Scan for the cell matching the given text and deliver its (X, Y) coordinate at center. 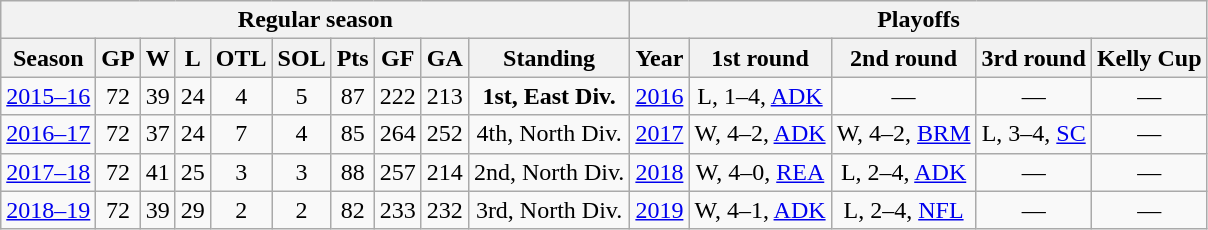
Kelly Cup (1149, 58)
213 (444, 96)
25 (192, 172)
222 (398, 96)
Year (660, 58)
5 (302, 96)
GF (398, 58)
2016 (660, 96)
2017–18 (48, 172)
2nd round (904, 58)
L, 2–4, ADK (904, 172)
W, 4–2, ADK (760, 134)
29 (192, 210)
2nd, North Div. (549, 172)
Regular season (316, 20)
2018–19 (48, 210)
2016–17 (48, 134)
3rd, North Div. (549, 210)
OTL (241, 58)
85 (352, 134)
SOL (302, 58)
2015–16 (48, 96)
4th, North Div. (549, 134)
W, 4–1, ADK (760, 210)
2018 (660, 172)
7 (241, 134)
2017 (660, 134)
233 (398, 210)
L, 3–4, SC (1034, 134)
88 (352, 172)
232 (444, 210)
W (158, 58)
214 (444, 172)
257 (398, 172)
Season (48, 58)
252 (444, 134)
Playoffs (918, 20)
Pts (352, 58)
W, 4–0, REA (760, 172)
3rd round (1034, 58)
1st round (760, 58)
W, 4–2, BRM (904, 134)
2019 (660, 210)
82 (352, 210)
GP (118, 58)
GA (444, 58)
37 (158, 134)
Standing (549, 58)
264 (398, 134)
41 (158, 172)
1st, East Div. (549, 96)
L, 2–4, NFL (904, 210)
L, 1–4, ADK (760, 96)
L (192, 58)
87 (352, 96)
